Scan for the cell matching the given text and deliver its [x, y] coordinate at center. 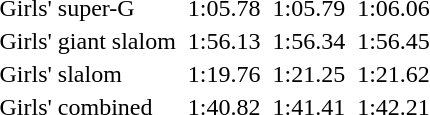
1:19.76 [224, 74]
1:56.34 [309, 41]
1:56.13 [224, 41]
1:21.25 [309, 74]
